Scan for the cell matching the given text and deliver its [x, y] coordinate at center. 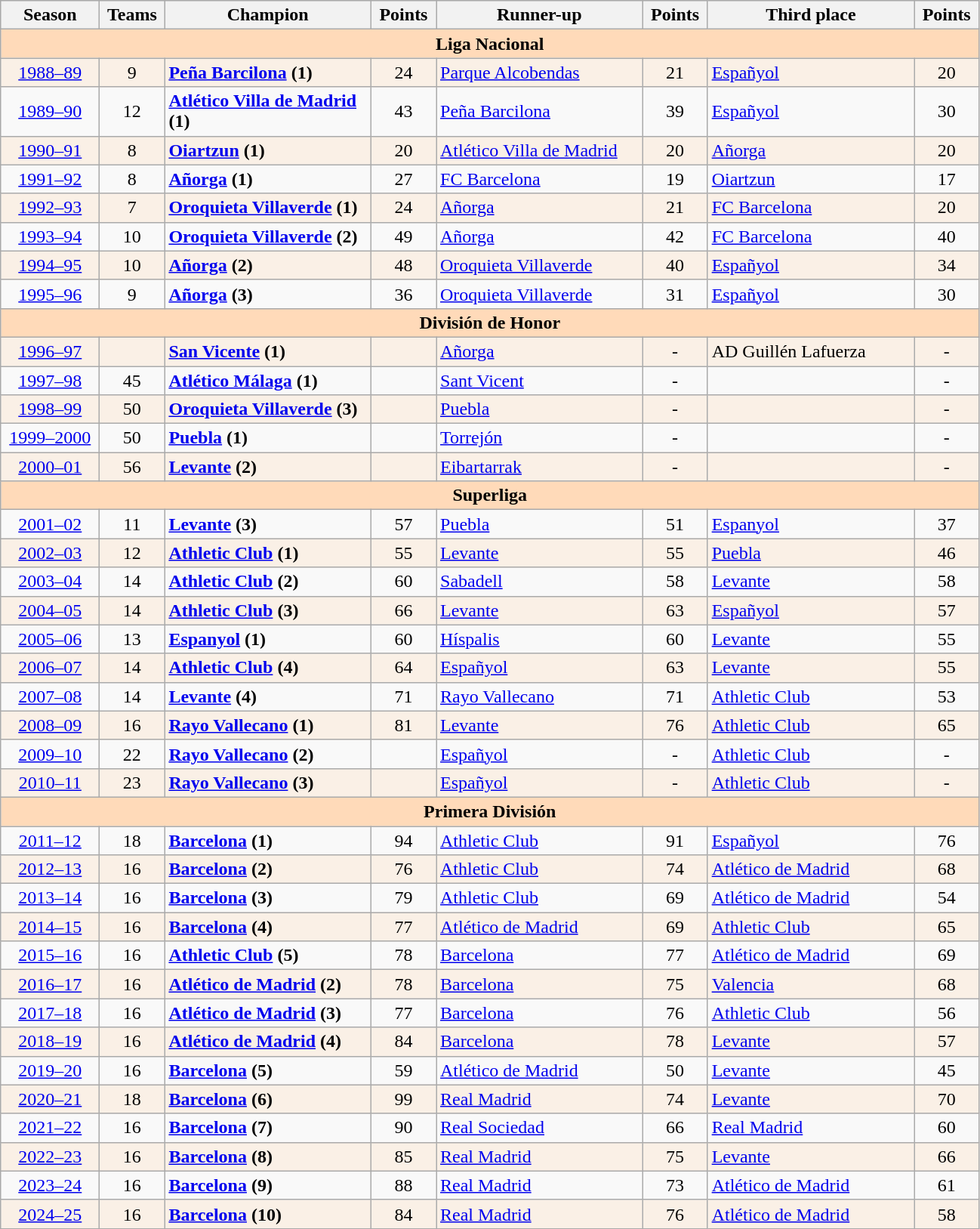
Parque Alcobendas [540, 73]
1988–89 [50, 73]
Levante (3) [268, 524]
2006–07 [50, 668]
22 [132, 754]
2013–14 [50, 898]
Superliga [490, 496]
2004–05 [50, 610]
2007–08 [50, 696]
2021–22 [50, 1128]
2005–06 [50, 639]
Athletic Club (2) [268, 582]
1990–91 [50, 150]
79 [403, 898]
Primera División [490, 811]
2019–20 [50, 1070]
53 [947, 696]
Atlético de Madrid (2) [268, 984]
2001–02 [50, 524]
88 [403, 1185]
91 [675, 841]
AD Guillén Lafuerza [811, 351]
61 [947, 1185]
43 [403, 112]
Oroquieta Villaverde (3) [268, 409]
Atlético Málaga (1) [268, 380]
Oroquieta Villaverde (2) [268, 236]
Peña Barcilona (1) [268, 73]
17 [947, 179]
1989–90 [50, 112]
Atlético de Madrid (3) [268, 1013]
2000–01 [50, 467]
Rayo Vallecano (2) [268, 754]
Barcelona (4) [268, 927]
11 [132, 524]
99 [403, 1099]
Oroquieta Villaverde (1) [268, 208]
85 [403, 1156]
Atlético Villa de Madrid (1) [268, 112]
2012–13 [50, 869]
64 [403, 668]
Espanyol (1) [268, 639]
Barcelona (6) [268, 1099]
1998–99 [50, 409]
Añorga (2) [268, 265]
1999–2000 [50, 438]
Levante (2) [268, 467]
42 [675, 236]
2017–18 [50, 1013]
Barcelona (3) [268, 898]
Athletic Club (5) [268, 956]
51 [675, 524]
2014–15 [50, 927]
2015–16 [50, 956]
54 [947, 898]
Torrejón [540, 438]
27 [403, 179]
2009–10 [50, 754]
Rayo Vallecano (3) [268, 783]
Atlético Villa de Madrid [540, 150]
59 [403, 1070]
Añorga (3) [268, 294]
39 [675, 112]
34 [947, 265]
13 [132, 639]
Rayo Vallecano [540, 696]
División de Honor [490, 323]
Barcelona (1) [268, 841]
Híspalis [540, 639]
2010–11 [50, 783]
Eibartarrak [540, 467]
1994–95 [50, 265]
Champion [268, 15]
36 [403, 294]
7 [132, 208]
Season [50, 15]
2016–17 [50, 984]
San Vicente (1) [268, 351]
49 [403, 236]
94 [403, 841]
48 [403, 265]
2002–03 [50, 553]
Athletic Club (1) [268, 553]
Puebla (1) [268, 438]
Liga Nacional [490, 44]
Peña Barcilona [540, 112]
Añorga (1) [268, 179]
Espanyol [811, 524]
Real Sociedad [540, 1128]
81 [403, 725]
2003–04 [50, 582]
Runner-up [540, 15]
Barcelona (2) [268, 869]
31 [675, 294]
37 [947, 524]
Barcelona (10) [268, 1214]
46 [947, 553]
2008–09 [50, 725]
70 [947, 1099]
Sant Vicent [540, 380]
2024–25 [50, 1214]
Valencia [811, 984]
90 [403, 1128]
1996–97 [50, 351]
Barcelona (5) [268, 1070]
1992–93 [50, 208]
2011–12 [50, 841]
Atlético de Madrid (4) [268, 1042]
Oiartzun [811, 179]
1993–94 [50, 236]
Teams [132, 15]
1995–96 [50, 294]
Third place [811, 15]
Sabadell [540, 582]
Athletic Club (4) [268, 668]
2020–21 [50, 1099]
2018–19 [50, 1042]
Rayo Vallecano (1) [268, 725]
Barcelona (7) [268, 1128]
Athletic Club (3) [268, 610]
Barcelona (8) [268, 1156]
19 [675, 179]
1997–98 [50, 380]
1991–92 [50, 179]
2022–23 [50, 1156]
Barcelona (9) [268, 1185]
2023–24 [50, 1185]
Levante (4) [268, 696]
73 [675, 1185]
Oiartzun (1) [268, 150]
23 [132, 783]
